Scan for the cell matching the given text and deliver its [X, Y] coordinate at center. 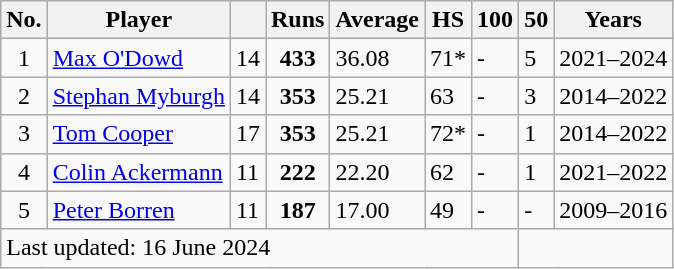
71* [448, 58]
2 [24, 96]
Last updated: 16 June 2024 [260, 248]
17.00 [378, 210]
Years [614, 20]
4 [24, 172]
HS [448, 20]
2009–2016 [614, 210]
22.20 [378, 172]
50 [536, 20]
Average [378, 20]
Peter Borren [138, 210]
2021–2022 [614, 172]
63 [448, 96]
Tom Cooper [138, 134]
Runs [298, 20]
72* [448, 134]
36.08 [378, 58]
2021–2024 [614, 58]
49 [448, 210]
433 [298, 58]
62 [448, 172]
No. [24, 20]
Stephan Myburgh [138, 96]
187 [298, 210]
Player [138, 20]
100 [496, 20]
222 [298, 172]
17 [248, 134]
Max O'Dowd [138, 58]
Colin Ackermann [138, 172]
